For the text-containing cell, return its midpoint in (x, y) coordinate format. 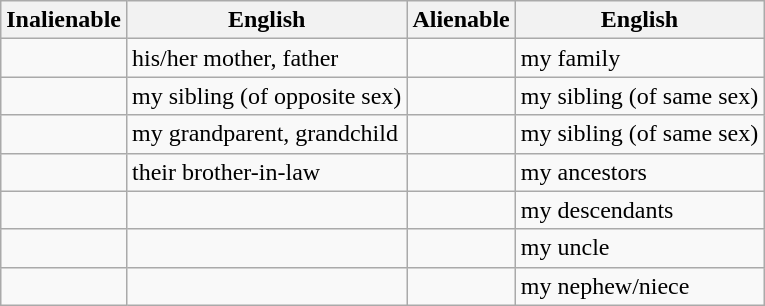
my grandparent, grandchild (267, 134)
my sibling (of opposite sex) (267, 96)
my nephew/niece (639, 286)
my uncle (639, 248)
his/her mother, father (267, 58)
Inalienable (64, 20)
my descendants (639, 210)
their brother-in-law (267, 172)
my ancestors (639, 172)
my family (639, 58)
Alienable (461, 20)
